From the cell containing the given text, extract its center point as (X, Y) coordinate. 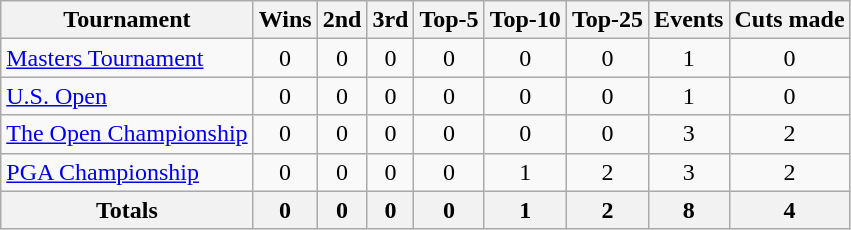
Events (689, 20)
Top-10 (525, 20)
2nd (342, 20)
Totals (127, 210)
3rd (390, 20)
8 (689, 210)
Tournament (127, 20)
Top-25 (607, 20)
PGA Championship (127, 172)
Masters Tournament (127, 58)
The Open Championship (127, 134)
Wins (285, 20)
Cuts made (790, 20)
Top-5 (449, 20)
4 (790, 210)
U.S. Open (127, 96)
